Return the [X, Y] coordinate for the center point of the cell that contains the specified text.  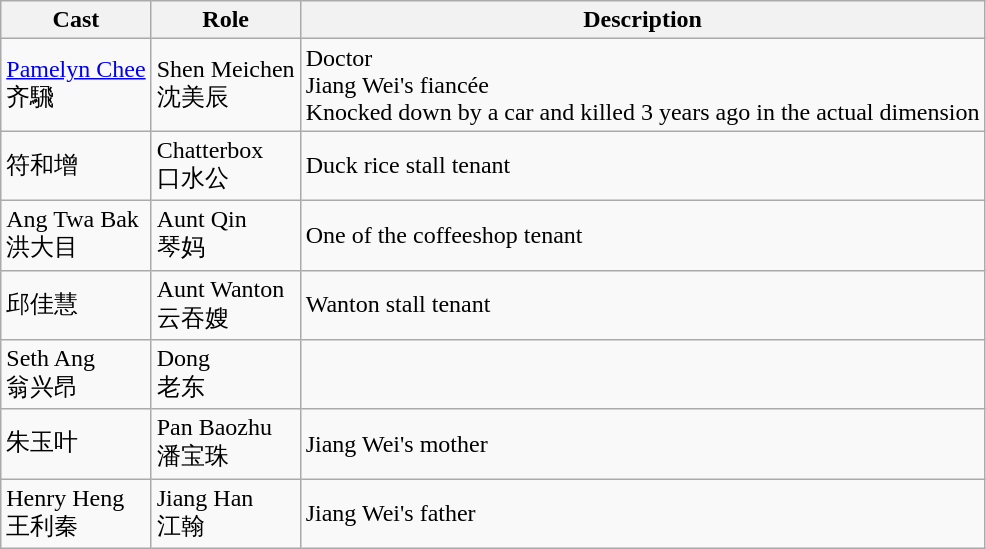
Cast [76, 20]
Chatterbox 口水公 [226, 166]
符和增 [76, 166]
邱佳慧 [76, 305]
Aunt Qin 琴妈 [226, 235]
Doctor Jiang Wei's fiancée Knocked down by a car and killed 3 years ago in the actual dimension [642, 85]
朱玉叶 [76, 444]
Pamelyn Chee 齐騛 [76, 85]
Ang Twa Bak 洪大目 [76, 235]
Jiang Han 江翰 [226, 514]
Shen Meichen 沈美辰 [226, 85]
Description [642, 20]
Seth Ang 翁兴昂 [76, 375]
Aunt Wanton 云吞嫂 [226, 305]
Role [226, 20]
One of the coffeeshop tenant [642, 235]
Jiang Wei's father [642, 514]
Pan Baozhu 潘宝珠 [226, 444]
Jiang Wei's mother [642, 444]
Henry Heng 王利秦 [76, 514]
Duck rice stall tenant [642, 166]
Dong 老东 [226, 375]
Wanton stall tenant [642, 305]
